Return [X, Y] of the center of cell containing provided text 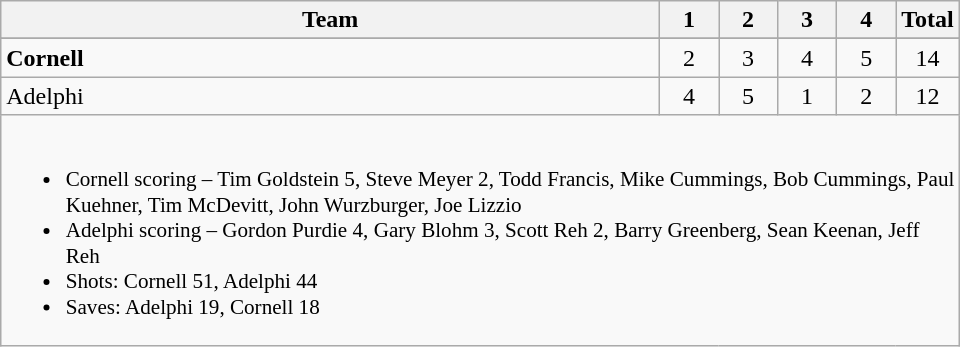
12 [928, 96]
Total [928, 20]
Adelphi [330, 96]
14 [928, 58]
Team [330, 20]
Cornell [330, 58]
